Capture the cell that displays the provided text and extract its (x, y) central coordinate. 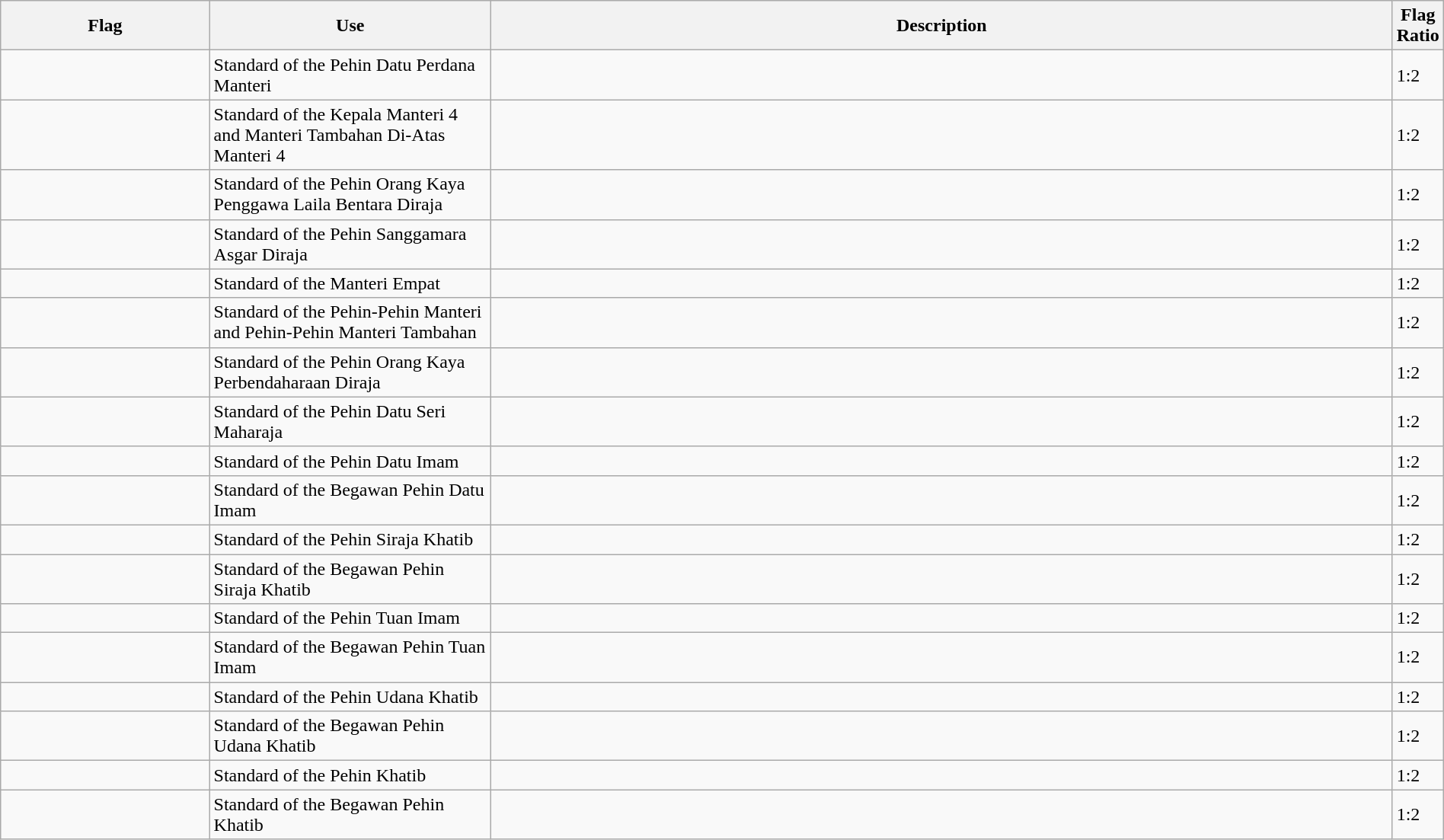
Standard of the Pehin Datu Perdana Manteri (350, 75)
Standard of the Pehin Datu Seri Maharaja (350, 422)
Standard of the Pehin Tuan Imam (350, 618)
Standard of the Pehin Sanggamara Asgar Diraja (350, 244)
Standard of the Begawan Pehin Khatib (350, 815)
Standard of the Kepala Manteri 4 and Manteri Tambahan Di-Atas Manteri 4 (350, 135)
Description (942, 26)
Standard of the Begawan Pehin Datu Imam (350, 500)
Standard of the Pehin Orang Kaya Penggawa Laila Bentara Diraja (350, 195)
Standard of the Pehin Datu Imam (350, 461)
Standard of the Begawan Pehin Udana Khatib (350, 736)
Standard of the Pehin Orang Kaya Perbendaharaan Diraja (350, 372)
Use (350, 26)
Flag Ratio (1418, 26)
Standard of the Begawan Pehin Tuan Imam (350, 658)
Flag (105, 26)
Standard of the Pehin Siraja Khatib (350, 539)
Standard of the Pehin Khatib (350, 775)
Standard of the Begawan Pehin Siraja Khatib (350, 579)
Standard of the Manteri Empat (350, 283)
Standard of the Pehin Udana Khatib (350, 697)
Standard of the Pehin-Pehin Manteri and Pehin-Pehin Manteri Tambahan (350, 323)
